Locate the cell with the specified text and output its [x, y] center coordinate. 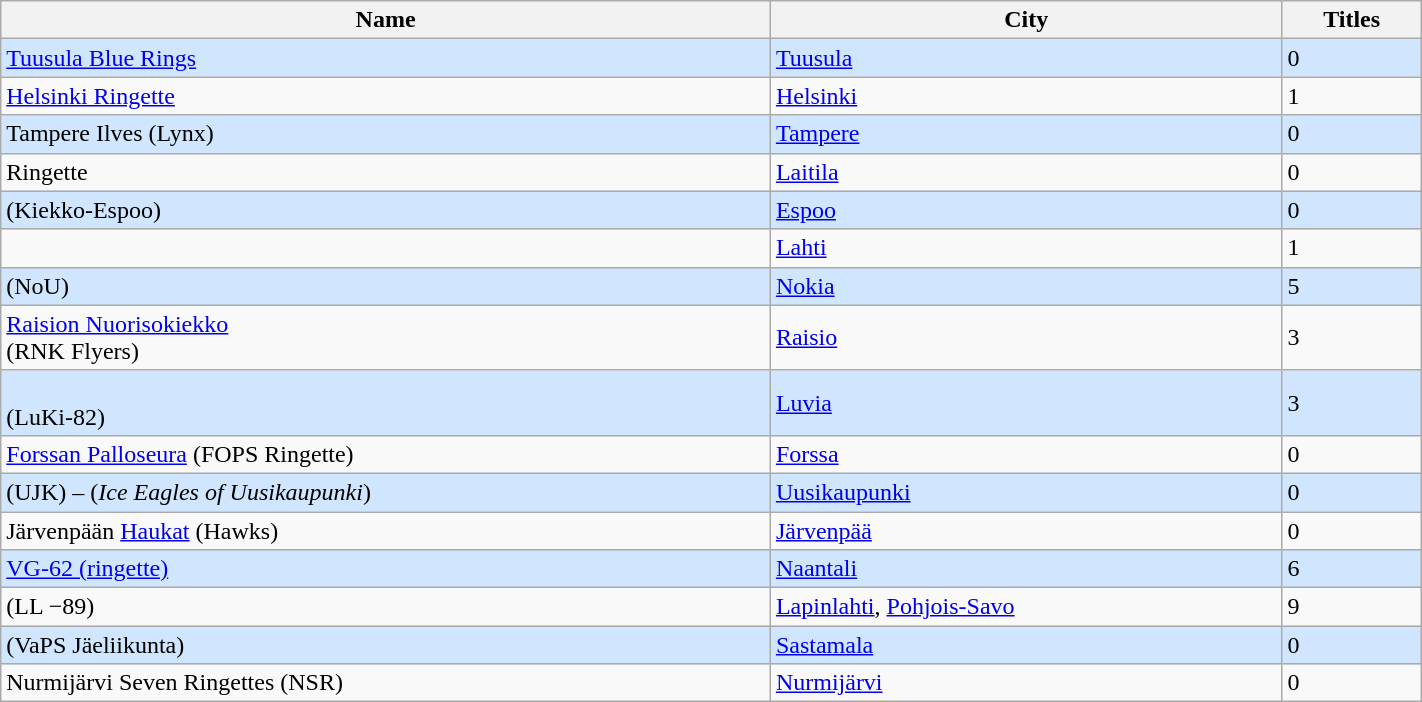
Tampere [1026, 134]
(LL −89) [386, 607]
Titles [1352, 20]
Ringette [386, 172]
City [1026, 20]
Laitila [1026, 172]
5 [1352, 286]
Tuusula Blue Rings [386, 58]
6 [1352, 569]
(VaPS Jäeliikunta) [386, 645]
Espoo [1026, 210]
Tuusula [1026, 58]
(NoU) [386, 286]
Helsinki Ringette [386, 96]
Uusikaupunki [1026, 492]
(LuKi-82) [386, 402]
Forssan Palloseura (FOPS Ringette) [386, 454]
VG-62 (ringette) [386, 569]
Naantali [1026, 569]
Raisio [1026, 338]
Lapinlahti, Pohjois-Savo [1026, 607]
Forssa [1026, 454]
9 [1352, 607]
Luvia [1026, 402]
Nurmijärvi Seven Ringettes (NSR) [386, 683]
Sastamala [1026, 645]
Nurmijärvi [1026, 683]
Tampere Ilves (Lynx) [386, 134]
Raision Nuorisokiekko(RNK Flyers) [386, 338]
Järvenpää [1026, 531]
(Kiekko-Espoo) [386, 210]
Helsinki [1026, 96]
(UJK) – (Ice Eagles of Uusikaupunki) [386, 492]
Nokia [1026, 286]
Järvenpään Haukat (Hawks) [386, 531]
Name [386, 20]
Lahti [1026, 248]
